Determine the [X, Y] coordinate at the center of the cell enclosing the given text.  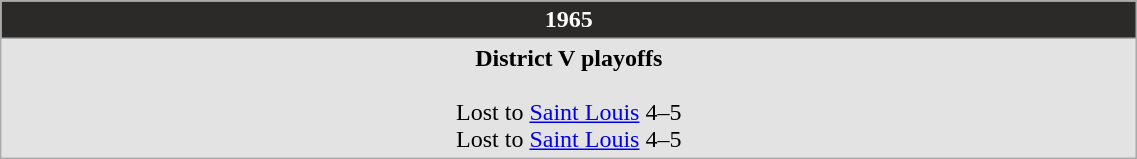
District V playoffsLost to Saint Louis 4–5 Lost to Saint Louis 4–5 [569, 98]
1965 [569, 20]
